From the cell containing the given text, extract its center point as (x, y) coordinate. 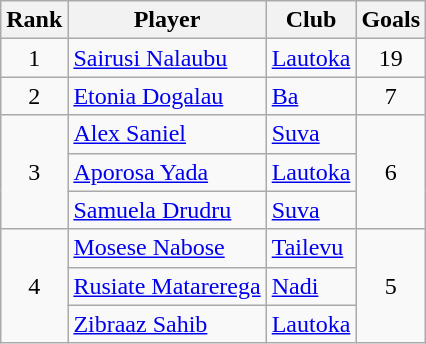
5 (391, 286)
Etonia Dogalau (167, 96)
4 (34, 286)
Club (311, 20)
2 (34, 96)
Ba (311, 96)
Aporosa Yada (167, 172)
6 (391, 172)
Samuela Drudru (167, 210)
Sairusi Nalaubu (167, 58)
Tailevu (311, 248)
Player (167, 20)
1 (34, 58)
Rank (34, 20)
Zibraaz Sahib (167, 324)
Nadi (311, 286)
7 (391, 96)
Alex Saniel (167, 134)
Rusiate Matarerega (167, 286)
19 (391, 58)
Goals (391, 20)
3 (34, 172)
Mosese Nabose (167, 248)
